Determine the [x, y] coordinate at the center of the cell enclosing the given text.  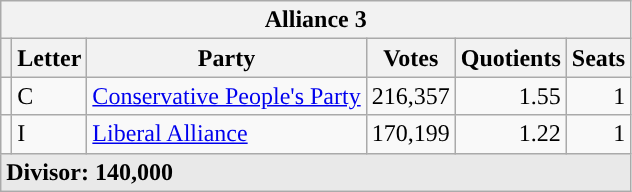
Conservative People's Party [226, 96]
170,199 [410, 134]
Party [226, 58]
Liberal Alliance [226, 134]
216,357 [410, 96]
Alliance 3 [316, 20]
Quotients [510, 58]
Divisor: 140,000 [316, 172]
C [50, 96]
Letter [50, 58]
I [50, 134]
1.55 [510, 96]
Votes [410, 58]
Seats [598, 58]
1.22 [510, 134]
